Capture the cell that displays the provided text and extract its [x, y] central coordinate. 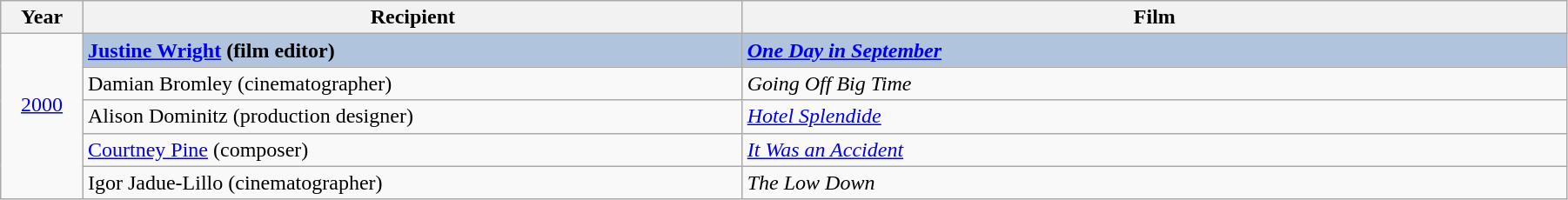
Damian Bromley (cinematographer) [412, 83]
Recipient [412, 17]
Film [1154, 17]
2000 [42, 117]
Alison Dominitz (production designer) [412, 117]
It Was an Accident [1154, 150]
Hotel Splendide [1154, 117]
One Day in September [1154, 50]
Year [42, 17]
Going Off Big Time [1154, 83]
The Low Down [1154, 183]
Justine Wright (film editor) [412, 50]
Courtney Pine (composer) [412, 150]
Igor Jadue-Lillo (cinematographer) [412, 183]
